Provide the (x, y) coordinate of the cell's center where the given text is located.  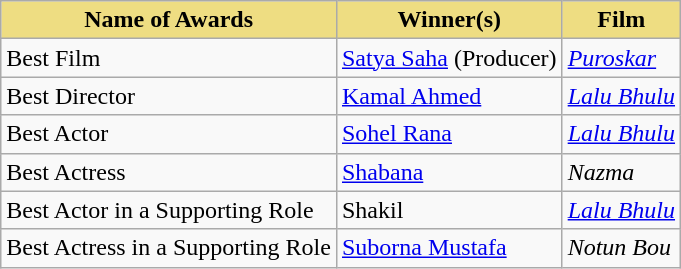
Winner(s) (449, 20)
Nazma (621, 172)
Name of Awards (169, 20)
Sohel Rana (449, 134)
Puroskar (621, 58)
Kamal Ahmed (449, 96)
Best Actor in a Supporting Role (169, 210)
Notun Bou (621, 248)
Shakil (449, 210)
Best Director (169, 96)
Best Film (169, 58)
Best Actress (169, 172)
Best Actress in a Supporting Role (169, 248)
Film (621, 20)
Satya Saha (Producer) (449, 58)
Shabana (449, 172)
Best Actor (169, 134)
Suborna Mustafa (449, 248)
